Return [X, Y] of the center of cell containing provided text 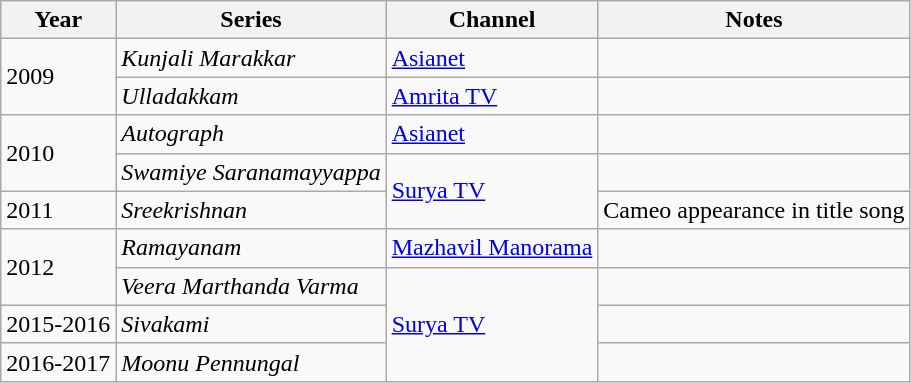
Ulladakkam [251, 96]
Sreekrishnan [251, 210]
Veera Marthanda Varma [251, 286]
Swamiye Saranamayyappa [251, 172]
Moonu Pennungal [251, 362]
Year [58, 20]
Series [251, 20]
Kunjali Marakkar [251, 58]
2016-2017 [58, 362]
Mazhavil Manorama [492, 248]
Ramayanam [251, 248]
Amrita TV [492, 96]
Sivakami [251, 324]
Cameo appearance in title song [754, 210]
2009 [58, 77]
2011 [58, 210]
2012 [58, 267]
2015-2016 [58, 324]
Channel [492, 20]
Autograph [251, 134]
Notes [754, 20]
2010 [58, 153]
